Locate the cell with the specified text and output its [X, Y] center coordinate. 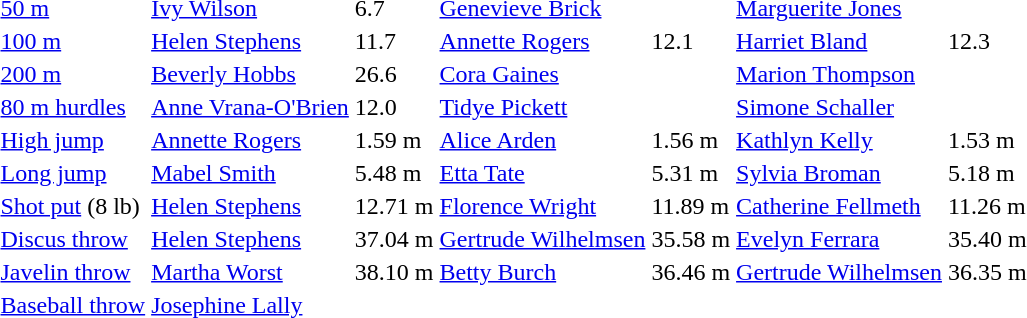
11.89 m [691, 206]
1.59 m [394, 140]
5.31 m [691, 173]
Mabel Smith [250, 173]
37.04 m [394, 239]
Tidye Pickett [542, 107]
Martha Worst [250, 272]
Harriet Bland [840, 41]
Cora Gaines [542, 74]
Etta Tate [542, 173]
Kathlyn Kelly [840, 140]
Simone Schaller [840, 107]
1.56 m [691, 140]
Marion Thompson [840, 74]
Betty Burch [542, 272]
Anne Vrana-O'Brien [250, 107]
Evelyn Ferrara [840, 239]
12.1 [691, 41]
5.48 m [394, 173]
38.10 m [394, 272]
Florence Wright [542, 206]
26.6 [394, 74]
Catherine Fellmeth [840, 206]
35.58 m [691, 239]
12.0 [394, 107]
36.46 m [691, 272]
Alice Arden [542, 140]
Sylvia Broman [840, 173]
Beverly Hobbs [250, 74]
11.7 [394, 41]
12.71 m [394, 206]
